Output the (x, y) coordinate of the center of the cell containing the given text.  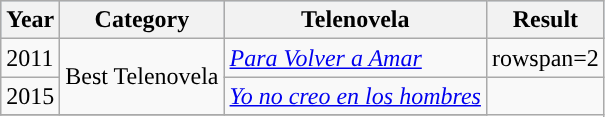
2015 (30, 96)
Para Volver a Amar (355, 58)
Year (30, 20)
rowspan=2 (545, 58)
Result (545, 20)
2011 (30, 58)
Best Telenovela (142, 77)
Yo no creo en los hombres (355, 96)
Telenovela (355, 20)
Category (142, 20)
